Scan for the cell matching the given text and deliver its [X, Y] coordinate at center. 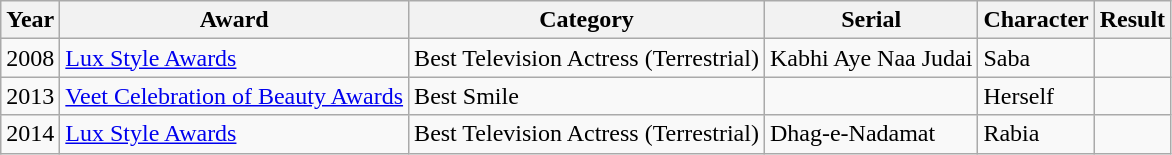
Kabhi Aye Naa Judai [870, 58]
Rabia [1036, 134]
Saba [1036, 58]
Result [1132, 20]
Herself [1036, 96]
Award [234, 20]
2014 [30, 134]
Best Smile [587, 96]
Veet Celebration of Beauty Awards [234, 96]
Dhag-e-Nadamat [870, 134]
Character [1036, 20]
2013 [30, 96]
2008 [30, 58]
Serial [870, 20]
Category [587, 20]
Year [30, 20]
